Search for the cell housing the specified text and yield its [X, Y] center coordinate. 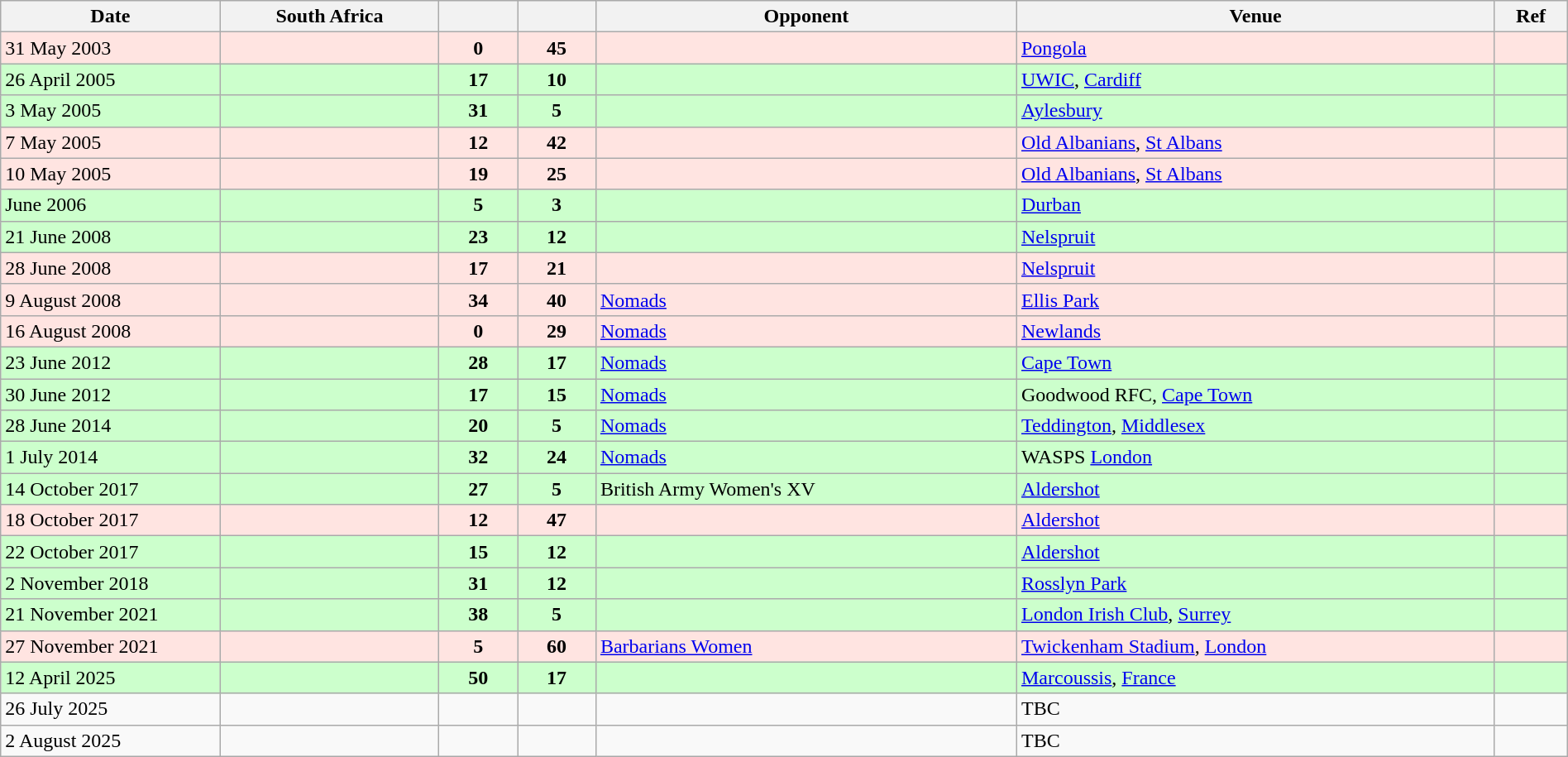
21 November 2021 [111, 615]
23 [478, 237]
20 [478, 426]
28 June 2008 [111, 268]
21 [557, 268]
WASPS London [1255, 458]
Barbarians Women [806, 646]
45 [557, 48]
10 May 2005 [111, 174]
22 October 2017 [111, 552]
50 [478, 678]
June 2006 [111, 205]
Pongola [1255, 48]
Ellis Park [1255, 299]
Aylesbury [1255, 111]
47 [557, 520]
60 [557, 646]
Ref [1531, 17]
40 [557, 299]
21 June 2008 [111, 237]
32 [478, 458]
Newlands [1255, 331]
27 November 2021 [111, 646]
18 October 2017 [111, 520]
UWIC, Cardiff [1255, 79]
Teddington, Middlesex [1255, 426]
South Africa [329, 17]
24 [557, 458]
Goodwood RFC, Cape Town [1255, 395]
23 June 2012 [111, 362]
30 June 2012 [111, 395]
10 [557, 79]
2 November 2018 [111, 583]
42 [557, 142]
1 July 2014 [111, 458]
16 August 2008 [111, 331]
19 [478, 174]
28 [478, 362]
9 August 2008 [111, 299]
3 [557, 205]
Twickenham Stadium, London [1255, 646]
3 May 2005 [111, 111]
31 May 2003 [111, 48]
7 May 2005 [111, 142]
34 [478, 299]
Venue [1255, 17]
British Army Women's XV [806, 489]
27 [478, 489]
28 June 2014 [111, 426]
38 [478, 615]
26 July 2025 [111, 709]
Marcoussis, France [1255, 678]
26 April 2005 [111, 79]
2 August 2025 [111, 740]
12 April 2025 [111, 678]
Date [111, 17]
Cape Town [1255, 362]
Rosslyn Park [1255, 583]
14 October 2017 [111, 489]
29 [557, 331]
London Irish Club, Surrey [1255, 615]
25 [557, 174]
Durban [1255, 205]
Opponent [806, 17]
